Scan for the cell matching the given text and deliver its [X, Y] coordinate at center. 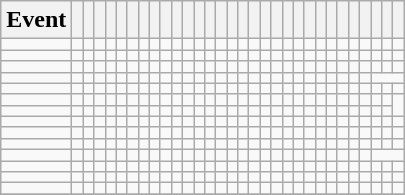
Event [36, 20]
